From the cell containing the given text, extract its center point as [X, Y] coordinate. 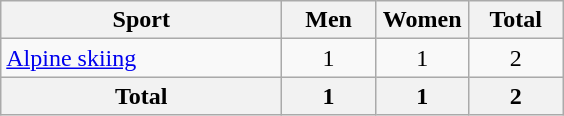
Sport [142, 20]
Alpine skiing [142, 58]
Men [329, 20]
Women [422, 20]
